From the cell containing the given text, extract its center point as [x, y] coordinate. 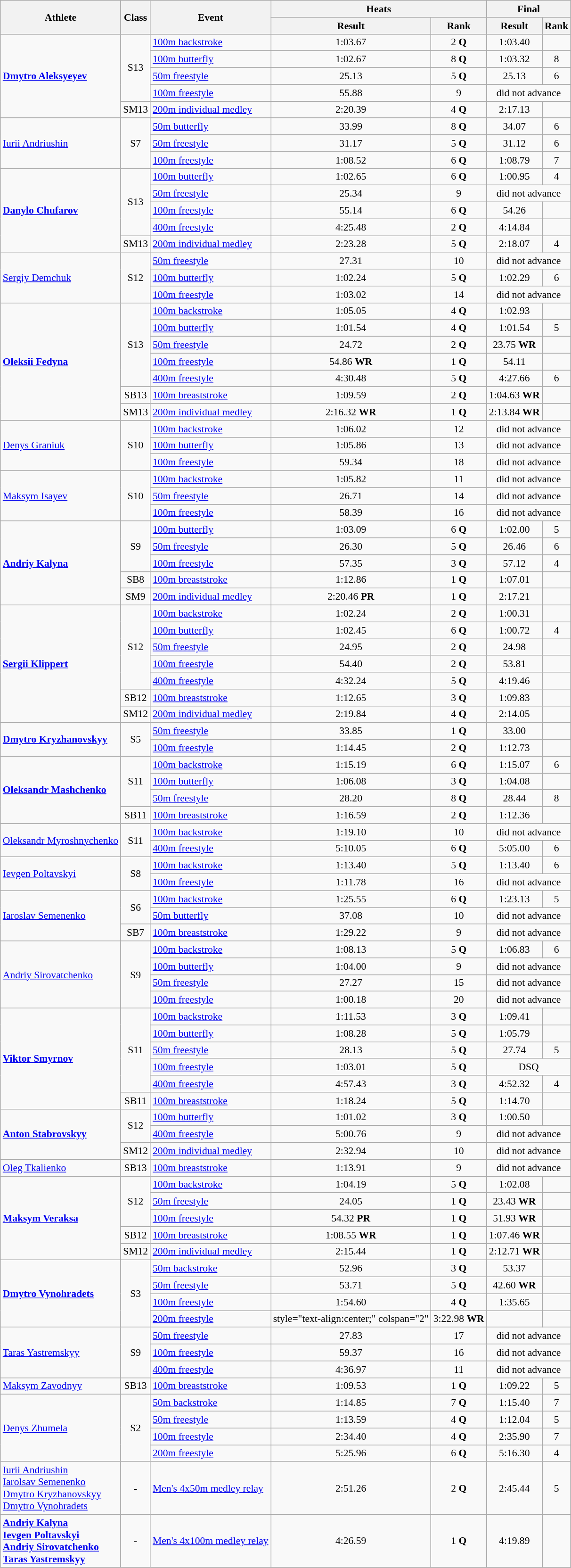
1:15.07 [514, 765]
1:04.19 [351, 1185]
59.37 [351, 1353]
S8 [136, 874]
Oleksandr Mashchenko [60, 790]
54.11 [514, 362]
59.34 [351, 462]
1:13.91 [351, 1168]
55.88 [351, 93]
1:07.46 WR [514, 1235]
Oleksandr Myroshnychenko [60, 840]
1:03.32 [514, 59]
1:54.60 [351, 1302]
33.99 [351, 127]
Denys Graniuk [60, 446]
1:08.28 [351, 1033]
55.14 [351, 211]
2:51.26 [351, 1488]
2:32.94 [351, 1151]
1:02.65 [351, 177]
27.31 [351, 261]
1:08.13 [351, 949]
1:03.40 [514, 42]
1:08.55 WR [351, 1235]
S7 [136, 143]
1:11.78 [351, 883]
1:15.40 [514, 1403]
DSQ [529, 1067]
Sergii Klippert [60, 664]
2:23.28 [351, 244]
1:02.67 [351, 59]
Athlete [60, 17]
1:18.24 [351, 1101]
Class [136, 17]
1:09.41 [514, 1017]
1:09.83 [514, 698]
28.44 [514, 799]
2:19.84 [351, 714]
1:15.19 [351, 765]
Andriy Kalyna [60, 563]
1:04.00 [351, 966]
2:35.90 [514, 1436]
13 [459, 446]
Denys Zhumela [60, 1428]
34.07 [514, 127]
1:00.95 [514, 177]
1:14.70 [514, 1101]
1:12.73 [514, 748]
1:12.65 [351, 698]
24.95 [351, 647]
1:02.45 [351, 630]
1:04.08 [514, 782]
28.13 [351, 1050]
1:08.79 [514, 160]
Maksym Isayev [60, 496]
SB7 [136, 933]
1:00.18 [351, 1000]
12 [459, 429]
54.86 WR [351, 362]
54.26 [514, 211]
1:14.45 [351, 748]
17 [459, 1336]
Iurii Andriushin Iarolsav Semenenko Dmytro Kryzhanovskyy Dmytro Vynohradets [60, 1488]
52.96 [351, 1269]
24.05 [351, 1202]
1:06.08 [351, 782]
2:34.40 [351, 1436]
2:18.07 [514, 244]
SM9 [136, 597]
1:05.05 [351, 311]
15 [459, 983]
1:00.31 [514, 614]
27.27 [351, 983]
S5 [136, 739]
1:05.79 [514, 1033]
20 [459, 1000]
53.71 [351, 1286]
5:05.00 [514, 849]
51.93 WR [514, 1218]
1:05.82 [351, 479]
4:30.48 [351, 379]
Event [211, 17]
5:25.96 [351, 1453]
S2 [136, 1428]
23.43 WR [514, 1202]
Dmytro Aleksyeyev [60, 76]
1:12.86 [351, 580]
24.98 [514, 647]
Andriy Sirovatchenko [60, 974]
1:09.22 [514, 1386]
S3 [136, 1294]
31.12 [514, 143]
Danylo Chufarov [60, 210]
1:25.55 [351, 899]
Sergiy Demchuk [60, 278]
1:02.00 [514, 530]
4:25.48 [351, 227]
2:15.44 [351, 1252]
1:11.53 [351, 1017]
Men's 4x50m medley relay [211, 1488]
1:12.04 [514, 1420]
Maksym Veraksa [60, 1218]
4:14.84 [514, 227]
1:13.59 [351, 1420]
5:00.76 [351, 1134]
24.72 [351, 345]
31.17 [351, 143]
42.60 WR [514, 1286]
Iurii Andriushin [60, 143]
Oleksii Fedyna [60, 361]
Taras Yastremskyy [60, 1353]
1:23.13 [514, 899]
1:00.50 [514, 1117]
1:02.08 [514, 1185]
27.74 [514, 1050]
2:45.44 [514, 1488]
25.34 [351, 194]
Viktor Smyrnov [60, 1059]
1:03.67 [351, 42]
1:12.36 [514, 815]
Oleg Tkalienko [60, 1168]
Heats [379, 9]
Anton Stabrovskyy [60, 1134]
1:01.02 [351, 1117]
37.08 [351, 916]
1:05.86 [351, 446]
1:02.93 [514, 311]
1:09.59 [351, 396]
4:19.46 [514, 681]
57.35 [351, 563]
7 Q [459, 1403]
33.85 [351, 731]
1:02.29 [514, 278]
1:14.85 [351, 1403]
2:17.21 [514, 597]
4:26.59 [351, 1541]
Dmytro Kryzhanovskyy [60, 739]
2:16.32 WR [351, 412]
27.83 [351, 1336]
2:12.71 WR [514, 1252]
SB8 [136, 580]
1:06.02 [351, 429]
4:27.66 [514, 379]
58.39 [351, 513]
53.37 [514, 1269]
54.32 PR [351, 1218]
5:16.30 [514, 1453]
2:20.46 PR [351, 597]
2:14.05 [514, 714]
Andriy Kalyna Ievgen Poltavskyi Andriy Sirovatchenko Taras Yastremskyy [60, 1541]
4:19.89 [514, 1541]
1:04.63 WR [514, 396]
4:52.32 [514, 1084]
1:08.52 [351, 160]
1:35.65 [514, 1302]
1:07.01 [514, 580]
5:10.05 [351, 849]
26.46 [514, 546]
2:13.84 WR [514, 412]
3:22.98 WR [459, 1319]
Dmytro Vynohradets [60, 1294]
Maksym Zavodnyy [60, 1386]
28.20 [351, 799]
18 [459, 462]
1:03.02 [351, 295]
54.40 [351, 664]
4:57.43 [351, 1084]
33.00 [514, 731]
57.12 [514, 563]
style="text-align:center;" colspan="2" [351, 1319]
1:09.53 [351, 1386]
26.30 [351, 546]
1:00.72 [514, 630]
1:06.83 [514, 949]
2:17.13 [514, 110]
23.75 WR [514, 345]
2:20.39 [351, 110]
Iaroslav Semenenko [60, 916]
Final [529, 9]
4:32.24 [351, 681]
Men's 4x100m medley relay [211, 1541]
S6 [136, 907]
4:36.97 [351, 1370]
1:16.59 [351, 815]
Ievgen Poltavskyi [60, 874]
1:29.22 [351, 933]
26.71 [351, 496]
53.81 [514, 664]
1:19.10 [351, 832]
1:03.09 [351, 530]
1:03.01 [351, 1067]
